Search for the cell housing the specified text and yield its [X, Y] center coordinate. 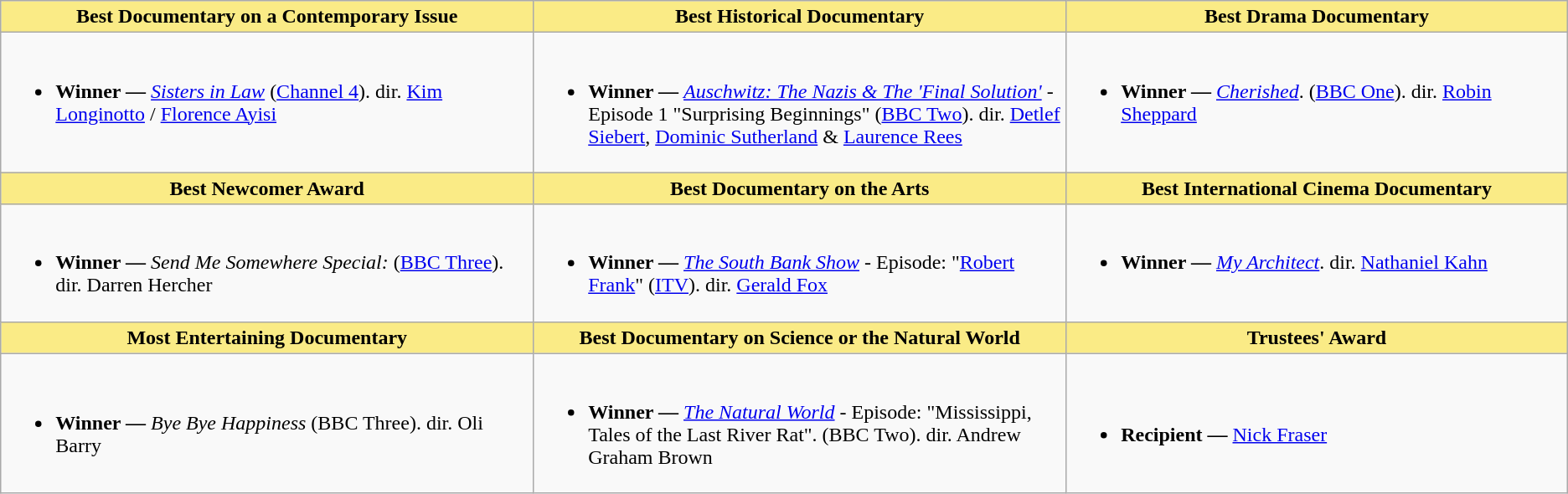
Best Documentary on Science or the Natural World [800, 337]
Winner — The Natural World - Episode: "Mississippi, Tales of the Last River Rat". (BBC Two). dir. Andrew Graham Brown [800, 424]
Recipient — Nick Fraser [1317, 424]
Best International Cinema Documentary [1317, 188]
Best Documentary on the Arts [800, 188]
Best Newcomer Award [267, 188]
Winner — The South Bank Show - Episode: "Robert Frank" (ITV). dir. Gerald Fox [800, 263]
Most Entertaining Documentary [267, 337]
Trustees' Award [1317, 337]
Best Drama Documentary [1317, 17]
Best Historical Documentary [800, 17]
Winner — Sisters in Law (Channel 4). dir. Kim Longinotto / Florence Ayisi [267, 102]
Best Documentary on a Contemporary Issue [267, 17]
Winner — My Architect. dir. Nathaniel Kahn [1317, 263]
Winner — Cherished. (BBC One). dir. Robin Sheppard [1317, 102]
Winner — Send Me Somewhere Special: (BBC Three). dir. Darren Hercher [267, 263]
Winner — Bye Bye Happiness (BBC Three). dir. Oli Barry [267, 424]
